Capture the cell that displays the provided text and extract its [x, y] central coordinate. 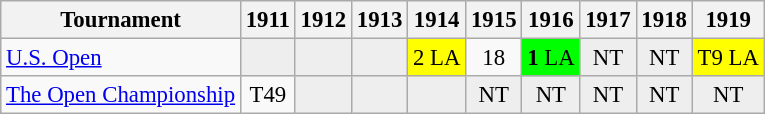
T9 LA [728, 58]
The Open Championship [121, 95]
1911 [268, 20]
1917 [608, 20]
U.S. Open [121, 58]
1913 [379, 20]
Tournament [121, 20]
1919 [728, 20]
1918 [664, 20]
1 LA [551, 58]
1915 [494, 20]
1914 [437, 20]
1916 [551, 20]
2 LA [437, 58]
1912 [323, 20]
18 [494, 58]
T49 [268, 95]
